Return (X, Y) of the center of cell containing provided text 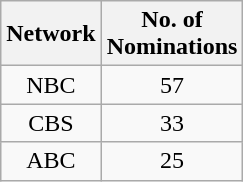
CBS (51, 123)
ABC (51, 161)
No. ofNominations (172, 34)
NBC (51, 85)
Network (51, 34)
25 (172, 161)
33 (172, 123)
57 (172, 85)
